Search for the cell housing the specified text and yield its [x, y] center coordinate. 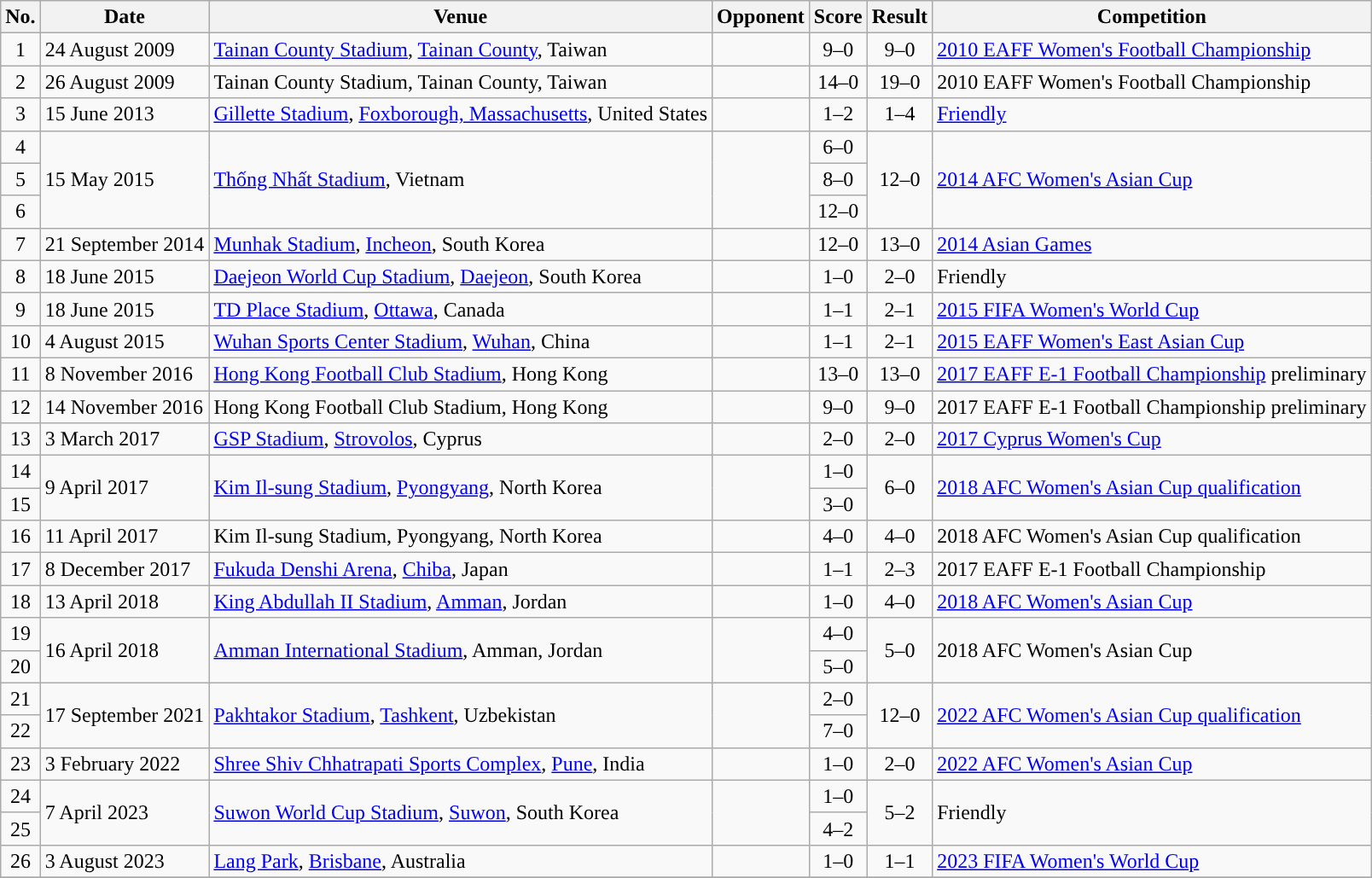
Opponent [761, 17]
21 September 2014 [125, 244]
18 [20, 602]
2022 AFC Women's Asian Cup [1152, 764]
5–2 [899, 812]
17 September 2021 [125, 715]
3 August 2023 [125, 861]
8 [20, 276]
TD Place Stadium, Ottawa, Canada [461, 309]
16 April 2018 [125, 650]
3 March 2017 [125, 439]
Competition [1152, 17]
No. [20, 17]
2023 FIFA Women's World Cup [1152, 861]
1–2 [838, 114]
6 [20, 212]
9 [20, 309]
1 [20, 49]
8–0 [838, 179]
Fukuda Denshi Arena, Chiba, Japan [461, 569]
10 [20, 341]
2 [20, 82]
2017 EAFF E-1 Football Championship [1152, 569]
Score [838, 17]
9 April 2017 [125, 488]
26 [20, 861]
26 August 2009 [125, 82]
15 May 2015 [125, 179]
Gillette Stadium, Foxborough, Massachusetts, United States [461, 114]
3–0 [838, 504]
21 [20, 699]
King Abdullah II Stadium, Amman, Jordan [461, 602]
3 [20, 114]
13 [20, 439]
13 April 2018 [125, 602]
24 August 2009 [125, 49]
Pakhtakor Stadium, Tashkent, Uzbekistan [461, 715]
Daejeon World Cup Stadium, Daejeon, South Korea [461, 276]
1–4 [899, 114]
24 [20, 796]
7–0 [838, 731]
16 [20, 537]
17 [20, 569]
20 [20, 666]
12 [20, 407]
25 [20, 829]
2015 FIFA Women's World Cup [1152, 309]
Venue [461, 17]
Result [899, 17]
Amman International Stadium, Amman, Jordan [461, 650]
14–0 [838, 82]
Munhak Stadium, Incheon, South Korea [461, 244]
Thống Nhất Stadium, Vietnam [461, 179]
7 [20, 244]
5 [20, 179]
8 December 2017 [125, 569]
4 August 2015 [125, 341]
2014 AFC Women's Asian Cup [1152, 179]
14 [20, 472]
GSP Stadium, Strovolos, Cyprus [461, 439]
2022 AFC Women's Asian Cup qualification [1152, 715]
11 [20, 374]
15 [20, 504]
15 June 2013 [125, 114]
Lang Park, Brisbane, Australia [461, 861]
3 February 2022 [125, 764]
19 [20, 634]
14 November 2016 [125, 407]
11 April 2017 [125, 537]
Suwon World Cup Stadium, Suwon, South Korea [461, 812]
4–2 [838, 829]
2017 Cyprus Women's Cup [1152, 439]
2014 Asian Games [1152, 244]
7 April 2023 [125, 812]
Wuhan Sports Center Stadium, Wuhan, China [461, 341]
19–0 [899, 82]
Shree Shiv Chhatrapati Sports Complex, Pune, India [461, 764]
2–3 [899, 569]
2015 EAFF Women's East Asian Cup [1152, 341]
4 [20, 147]
8 November 2016 [125, 374]
23 [20, 764]
22 [20, 731]
Date [125, 17]
